Extract the (x, y) coordinate from the center of the cell holding the provided text.  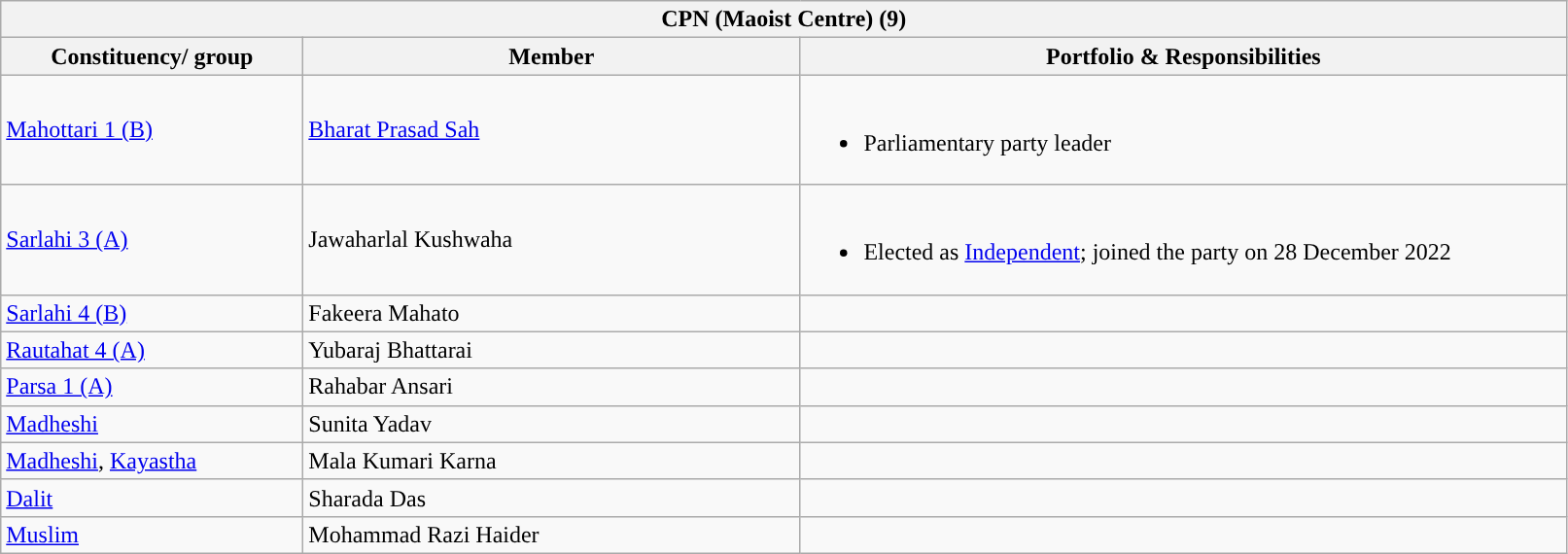
Rahabar Ansari (552, 387)
Madheshi (152, 424)
Fakeera Mahato (552, 313)
Rautahat 4 (A) (152, 350)
Sunita Yadav (552, 424)
Mohammad Razi Haider (552, 535)
Parliamentary party leader (1184, 130)
Yubaraj Bhattarai (552, 350)
Bharat Prasad Sah (552, 130)
CPN (Maoist Centre) (9) (784, 19)
Member (552, 56)
Jawaharlal Kushwaha (552, 239)
Dalit (152, 498)
Constituency/ group (152, 56)
Elected as Independent; joined the party on 28 December 2022 (1184, 239)
Muslim (152, 535)
Sarlahi 3 (A) (152, 239)
Portfolio & Responsibilities (1184, 56)
Mala Kumari Karna (552, 461)
Parsa 1 (A) (152, 387)
Mahottari 1 (B) (152, 130)
Sarlahi 4 (B) (152, 313)
Sharada Das (552, 498)
Madheshi, Kayastha (152, 461)
